Return [X, Y] of the center of cell containing provided text 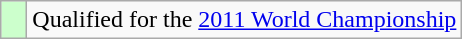
Qualified for the 2011 World Championship [244, 20]
